Detect which cell encompasses the target text, then output its (X, Y) center coordinate. 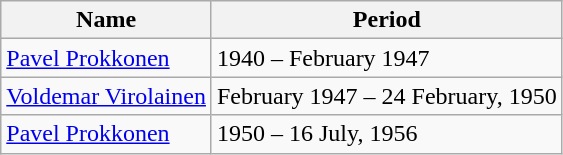
Period (386, 20)
1940 – February 1947 (386, 58)
Voldemar Virolainen (106, 96)
Name (106, 20)
1950 – 16 July, 1956 (386, 134)
February 1947 – 24 February, 1950 (386, 96)
